Determine the (x, y) coordinate at the center of the cell enclosing the given text.  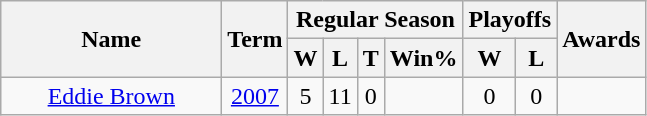
11 (340, 96)
Awards (602, 39)
Win% (424, 58)
Playoffs (510, 20)
5 (306, 96)
Term (255, 39)
T (370, 58)
2007 (255, 96)
Name (112, 39)
Regular Season (376, 20)
Eddie Brown (112, 96)
